Pinpoint the cell where the given text exists, returning its [x, y] midpoint coordinate. 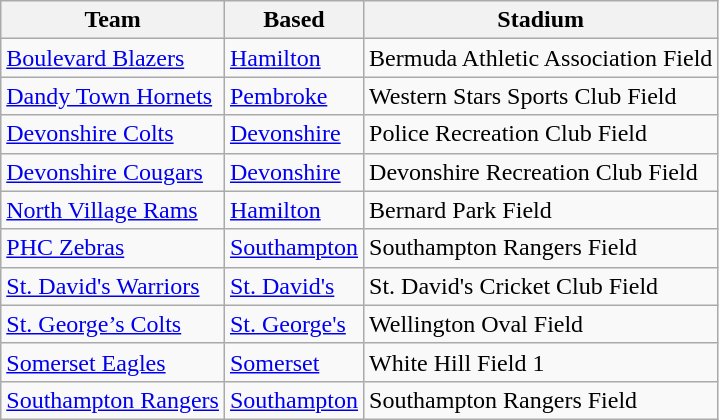
St. George's [294, 324]
Team [113, 20]
Bernard Park Field [541, 210]
St. George’s Colts [113, 324]
Boulevard Blazers [113, 58]
Devonshire Recreation Club Field [541, 172]
Bermuda Athletic Association Field [541, 58]
Southampton Rangers [113, 400]
Somerset Eagles [113, 362]
Wellington Oval Field [541, 324]
Based [294, 20]
Dandy Town Hornets [113, 96]
North Village Rams [113, 210]
PHC Zebras [113, 248]
St. David's Warriors [113, 286]
White Hill Field 1 [541, 362]
Somerset [294, 362]
St. David's [294, 286]
Pembroke [294, 96]
Police Recreation Club Field [541, 134]
Stadium [541, 20]
Devonshire Cougars [113, 172]
St. David's Cricket Club Field [541, 286]
Western Stars Sports Club Field [541, 96]
Devonshire Colts [113, 134]
